Identify which cell holds the provided text, then report its (x, y) central coordinate. 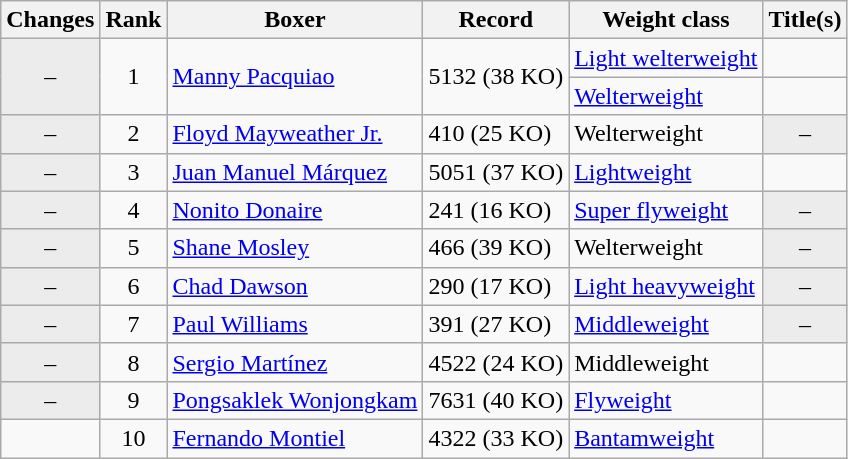
Nonito Donaire (295, 210)
5051 (37 KO) (496, 172)
410 (25 KO) (496, 134)
Fernando Montiel (295, 438)
Manny Pacquiao (295, 77)
Chad Dawson (295, 286)
Floyd Mayweather Jr. (295, 134)
Rank (134, 20)
3 (134, 172)
290 (17 KO) (496, 286)
9 (134, 400)
5 (134, 248)
Flyweight (666, 400)
Lightweight (666, 172)
466 (39 KO) (496, 248)
4 (134, 210)
8 (134, 362)
10 (134, 438)
6 (134, 286)
5132 (38 KO) (496, 77)
Weight class (666, 20)
241 (16 KO) (496, 210)
Bantamweight (666, 438)
4522 (24 KO) (496, 362)
Shane Mosley (295, 248)
Title(s) (805, 20)
4322 (33 KO) (496, 438)
Paul Williams (295, 324)
Juan Manuel Márquez (295, 172)
Record (496, 20)
391 (27 KO) (496, 324)
Pongsaklek Wonjongkam (295, 400)
7631 (40 KO) (496, 400)
Super flyweight (666, 210)
Changes (50, 20)
Light heavyweight (666, 286)
Light welterweight (666, 58)
1 (134, 77)
Sergio Martínez (295, 362)
2 (134, 134)
Boxer (295, 20)
7 (134, 324)
